For the text-containing cell, return its midpoint in (X, Y) coordinate format. 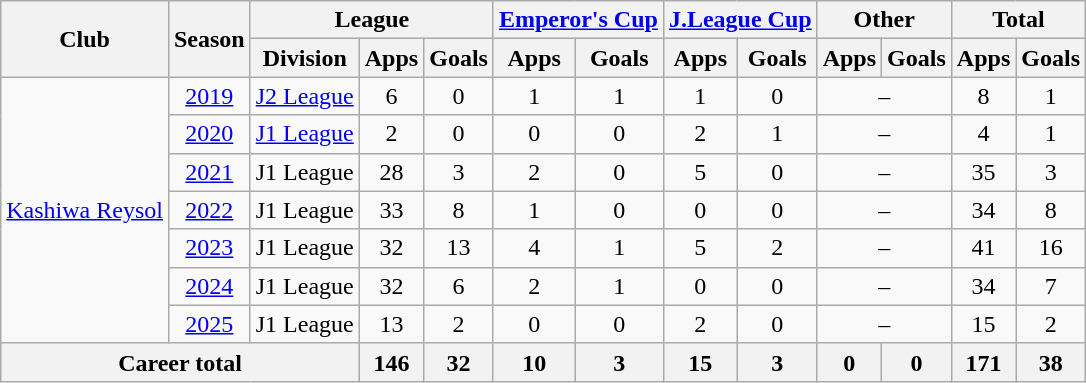
Division (304, 58)
2025 (209, 324)
7 (1051, 286)
2024 (209, 286)
J2 League (304, 96)
Emperor's Cup (578, 20)
38 (1051, 362)
Club (85, 39)
16 (1051, 248)
2022 (209, 210)
146 (391, 362)
2020 (209, 134)
10 (534, 362)
2021 (209, 172)
41 (983, 248)
2023 (209, 248)
28 (391, 172)
Other (884, 20)
35 (983, 172)
Career total (180, 362)
Season (209, 39)
33 (391, 210)
J.League Cup (740, 20)
Total (1018, 20)
League (372, 20)
Kashiwa Reysol (85, 210)
171 (983, 362)
2019 (209, 96)
